Scan for the cell matching the given text and deliver its (x, y) coordinate at center. 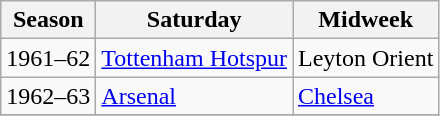
1962–63 (48, 96)
Midweek (365, 20)
Season (48, 20)
Chelsea (365, 96)
Leyton Orient (365, 58)
Tottenham Hotspur (194, 58)
Saturday (194, 20)
Arsenal (194, 96)
1961–62 (48, 58)
